Locate the cell with the specified text and output its (X, Y) center coordinate. 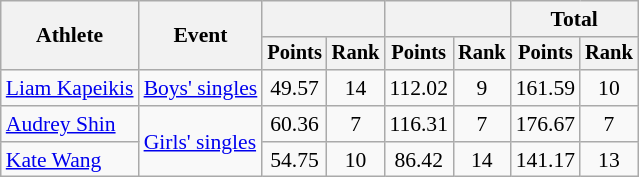
Girls' singles (201, 142)
Liam Kapeikis (70, 88)
Boys' singles (201, 88)
Athlete (70, 36)
Audrey Shin (70, 124)
112.02 (418, 88)
Total (574, 19)
Event (201, 36)
49.57 (294, 88)
60.36 (294, 124)
161.59 (546, 88)
14 (356, 88)
9 (482, 88)
116.31 (418, 124)
176.67 (546, 124)
10 (609, 88)
